For the text-containing cell, return its midpoint in [X, Y] coordinate format. 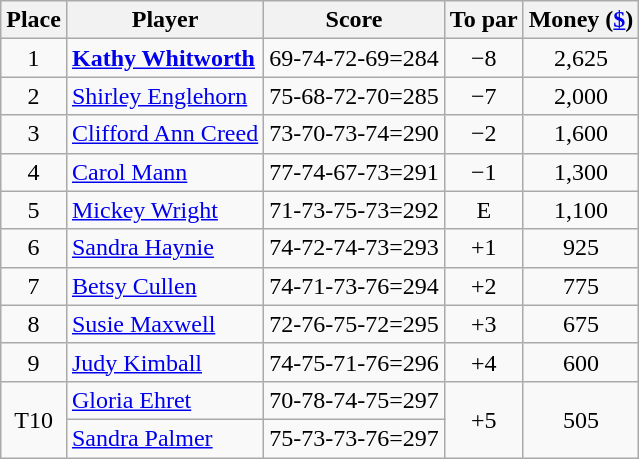
Sandra Palmer [164, 438]
1,300 [581, 172]
69-74-72-69=284 [354, 58]
1,100 [581, 210]
775 [581, 286]
Shirley Englehorn [164, 96]
Susie Maxwell [164, 324]
2,625 [581, 58]
77-74-67-73=291 [354, 172]
4 [34, 172]
925 [581, 248]
+3 [484, 324]
3 [34, 134]
Carol Mann [164, 172]
74-75-71-76=296 [354, 362]
E [484, 210]
T10 [34, 419]
75-73-73-76=297 [354, 438]
Score [354, 20]
74-71-73-76=294 [354, 286]
2 [34, 96]
70-78-74-75=297 [354, 400]
Judy Kimball [164, 362]
−8 [484, 58]
Kathy Whitworth [164, 58]
Gloria Ehret [164, 400]
Sandra Haynie [164, 248]
72-76-75-72=295 [354, 324]
7 [34, 286]
−2 [484, 134]
73-70-73-74=290 [354, 134]
−7 [484, 96]
+2 [484, 286]
1,600 [581, 134]
Clifford Ann Creed [164, 134]
+1 [484, 248]
5 [34, 210]
To par [484, 20]
600 [581, 362]
Betsy Cullen [164, 286]
Place [34, 20]
Player [164, 20]
1 [34, 58]
+4 [484, 362]
Mickey Wright [164, 210]
9 [34, 362]
675 [581, 324]
74-72-74-73=293 [354, 248]
+5 [484, 419]
71-73-75-73=292 [354, 210]
505 [581, 419]
75-68-72-70=285 [354, 96]
2,000 [581, 96]
6 [34, 248]
Money ($) [581, 20]
8 [34, 324]
−1 [484, 172]
